Return (x, y) of the center of cell containing provided text 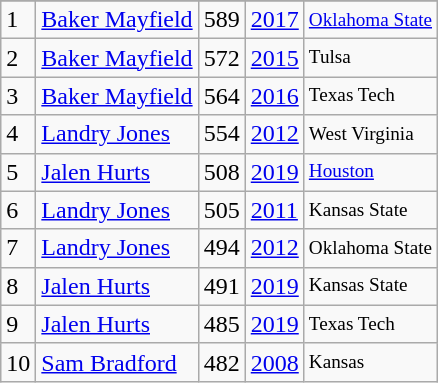
9 (18, 324)
8 (18, 286)
10 (18, 362)
508 (222, 172)
2008 (274, 362)
5 (18, 172)
Tulsa (370, 58)
572 (222, 58)
Sam Bradford (117, 362)
485 (222, 324)
505 (222, 210)
2017 (274, 20)
2 (18, 58)
482 (222, 362)
Kansas (370, 362)
589 (222, 20)
7 (18, 248)
491 (222, 286)
4 (18, 134)
2016 (274, 96)
494 (222, 248)
3 (18, 96)
2011 (274, 210)
1 (18, 20)
554 (222, 134)
West Virginia (370, 134)
Houston (370, 172)
564 (222, 96)
6 (18, 210)
2015 (274, 58)
